Return [X, Y] of the center of cell containing provided text 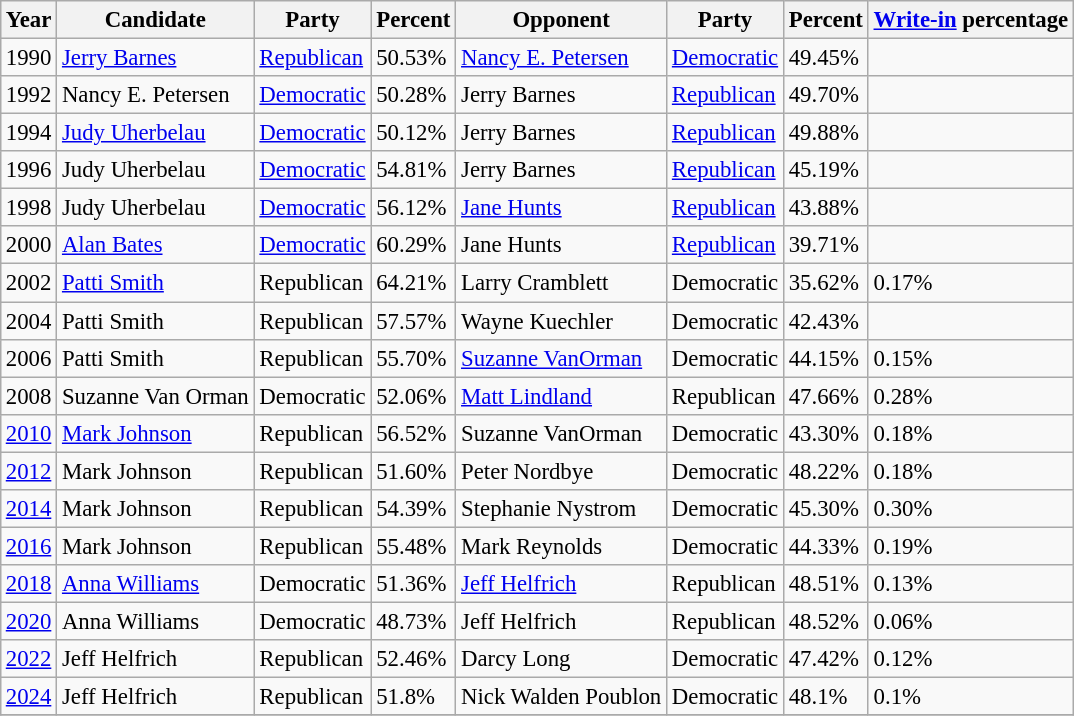
54.81% [414, 170]
2020 [28, 621]
49.45% [826, 57]
52.46% [414, 659]
2002 [28, 283]
1994 [28, 133]
2004 [28, 321]
57.57% [414, 321]
43.30% [826, 433]
Wayne Kuechler [562, 321]
51.36% [414, 584]
Alan Bates [156, 245]
0.30% [970, 508]
Nick Walden Poublon [562, 696]
56.12% [414, 208]
35.62% [826, 283]
49.88% [826, 133]
1996 [28, 170]
51.8% [414, 696]
2010 [28, 433]
2022 [28, 659]
Matt Lindland [562, 396]
44.33% [826, 546]
60.29% [414, 245]
1992 [28, 95]
2024 [28, 696]
48.22% [826, 471]
2012 [28, 471]
48.73% [414, 621]
1998 [28, 208]
50.12% [414, 133]
64.21% [414, 283]
39.71% [826, 245]
Stephanie Nystrom [562, 508]
52.06% [414, 396]
47.66% [826, 396]
Peter Nordbye [562, 471]
0.13% [970, 584]
47.42% [826, 659]
Candidate [156, 20]
0.17% [970, 283]
Darcy Long [562, 659]
Mark Reynolds [562, 546]
2008 [28, 396]
0.28% [970, 396]
45.30% [826, 508]
54.39% [414, 508]
0.15% [970, 358]
50.28% [414, 95]
43.88% [826, 208]
Larry Cramblett [562, 283]
44.15% [826, 358]
48.51% [826, 584]
0.19% [970, 546]
49.70% [826, 95]
0.06% [970, 621]
0.1% [970, 696]
2016 [28, 546]
Suzanne Van Orman [156, 396]
48.52% [826, 621]
45.19% [826, 170]
55.70% [414, 358]
2018 [28, 584]
50.53% [414, 57]
2000 [28, 245]
56.52% [414, 433]
48.1% [826, 696]
51.60% [414, 471]
Year [28, 20]
Write-in percentage [970, 20]
55.48% [414, 546]
2006 [28, 358]
0.12% [970, 659]
42.43% [826, 321]
2014 [28, 508]
1990 [28, 57]
Opponent [562, 20]
